Provide the (X, Y) coordinate of the cell's center where the given text is located.  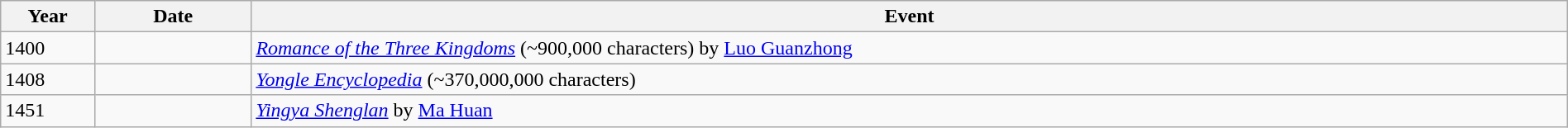
1408 (48, 79)
Date (172, 17)
1451 (48, 111)
Romance of the Three Kingdoms (~900,000 characters) by Luo Guanzhong (910, 48)
Yingya Shenglan by Ma Huan (910, 111)
Year (48, 17)
Event (910, 17)
1400 (48, 48)
Yongle Encyclopedia (~370,000,000 characters) (910, 79)
